From the cell containing the given text, extract its center point as [x, y] coordinate. 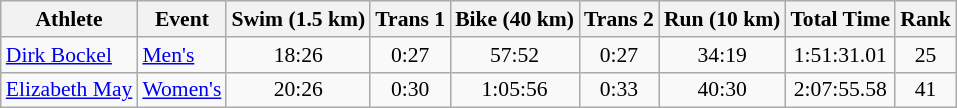
Trans 2 [619, 19]
Women's [182, 90]
Bike (40 km) [514, 19]
25 [926, 55]
Event [182, 19]
Men's [182, 55]
0:33 [619, 90]
34:19 [722, 55]
Total Time [840, 19]
40:30 [722, 90]
Trans 1 [410, 19]
Swim (1.5 km) [298, 19]
Dirk Bockel [70, 55]
20:26 [298, 90]
1:05:56 [514, 90]
18:26 [298, 55]
0:30 [410, 90]
57:52 [514, 55]
41 [926, 90]
Run (10 km) [722, 19]
Rank [926, 19]
Athlete [70, 19]
2:07:55.58 [840, 90]
Elizabeth May [70, 90]
1:51:31.01 [840, 55]
